Return (x, y) of the center of cell containing provided text 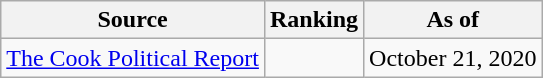
As of (453, 20)
October 21, 2020 (453, 58)
The Cook Political Report (133, 58)
Source (133, 20)
Ranking (314, 20)
